Determine the [x, y] coordinate at the center of the cell enclosing the given text.  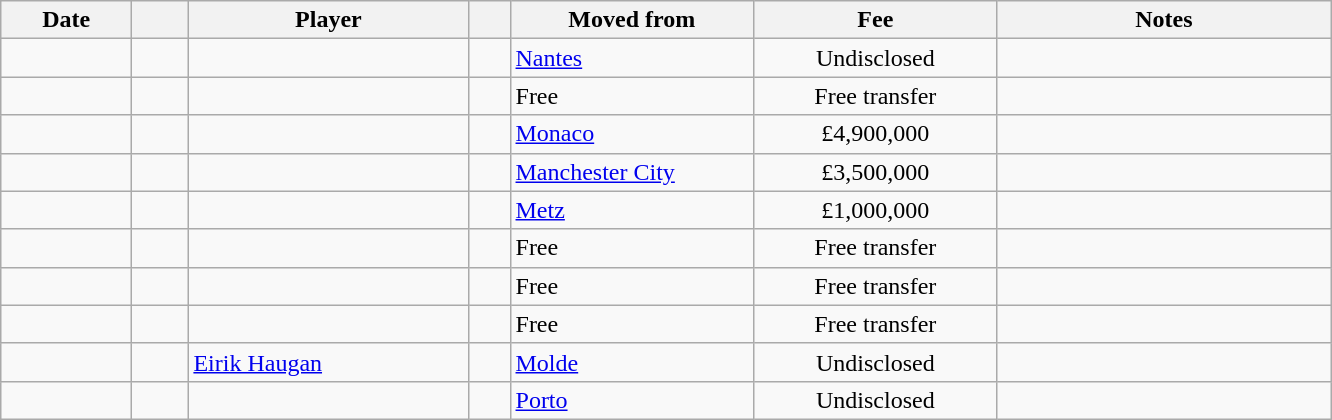
Moved from [632, 20]
Fee [876, 20]
Monaco [632, 134]
£3,500,000 [876, 172]
Eirik Haugan [328, 362]
Nantes [632, 58]
Metz [632, 210]
Player [328, 20]
Date [66, 20]
£4,900,000 [876, 134]
Manchester City [632, 172]
Notes [1164, 20]
Molde [632, 362]
£1,000,000 [876, 210]
Porto [632, 400]
